Find where the given text appears and provide that cell's center as [X, Y] coordinate. 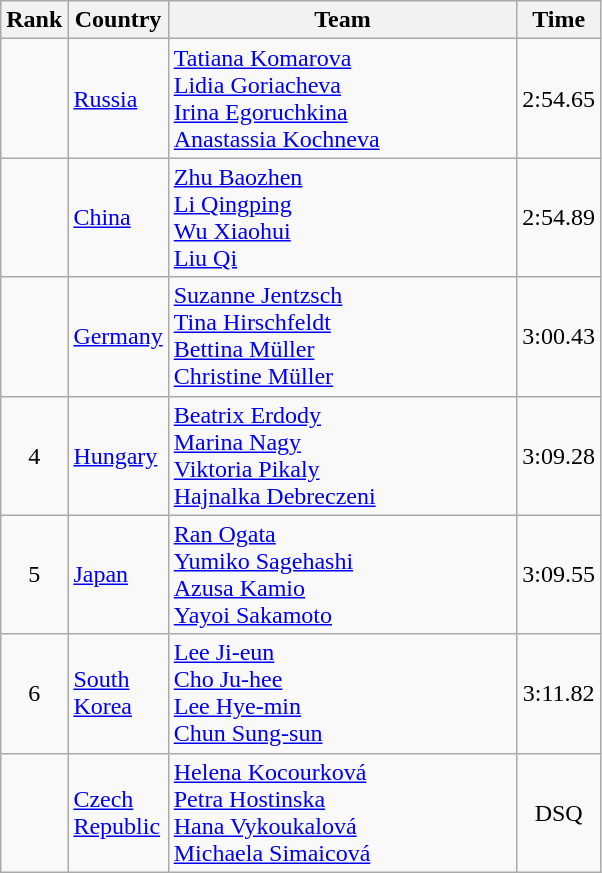
South Korea [118, 694]
2:54.89 [559, 218]
Lee Ji-eunCho Ju-heeLee Hye-minChun Sung-sun [342, 694]
3:00.43 [559, 336]
3:11.82 [559, 694]
Hungary [118, 456]
Country [118, 20]
Russia [118, 98]
DSQ [559, 812]
3:09.55 [559, 574]
Helena KocourkováPetra HostinskaHana VykoukalováMichaela Simaicová [342, 812]
Ran OgataYumiko SagehashiAzusa KamioYayoi Sakamoto [342, 574]
2:54.65 [559, 98]
5 [34, 574]
China [118, 218]
Time [559, 20]
Rank [34, 20]
Suzanne JentzschTina HirschfeldtBettina MüllerChristine Müller [342, 336]
Germany [118, 336]
Team [342, 20]
4 [34, 456]
Beatrix ErdodyMarina NagyViktoria PikalyHajnalka Debreczeni [342, 456]
3:09.28 [559, 456]
Zhu BaozhenLi QingpingWu XiaohuiLiu Qi [342, 218]
Tatiana KomarovaLidia GoriachevaIrina EgoruchkinaAnastassia Kochneva [342, 98]
Japan [118, 574]
Czech Republic [118, 812]
6 [34, 694]
